Provide the (X, Y) coordinate of the cell's center where the given text is located.  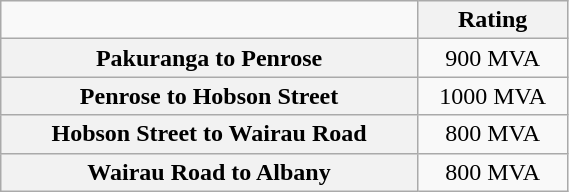
Hobson Street to Wairau Road (210, 134)
900 MVA (492, 58)
Penrose to Hobson Street (210, 96)
Pakuranga to Penrose (210, 58)
1000 MVA (492, 96)
Wairau Road to Albany (210, 172)
Rating (492, 20)
